Pinpoint the cell where the given text exists, returning its (X, Y) midpoint coordinate. 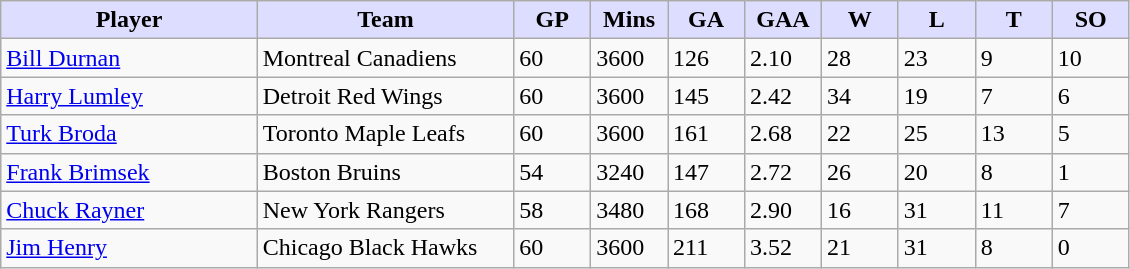
2.68 (782, 134)
Mins (630, 20)
GAA (782, 20)
0 (1090, 248)
T (1014, 20)
Team (385, 20)
L (936, 20)
Frank Brimsek (129, 172)
Harry Lumley (129, 96)
20 (936, 172)
168 (706, 210)
11 (1014, 210)
13 (1014, 134)
2.72 (782, 172)
GA (706, 20)
Chuck Rayner (129, 210)
22 (860, 134)
23 (936, 58)
58 (552, 210)
54 (552, 172)
147 (706, 172)
21 (860, 248)
5 (1090, 134)
126 (706, 58)
SO (1090, 20)
Chicago Black Hawks (385, 248)
Boston Bruins (385, 172)
Toronto Maple Leafs (385, 134)
GP (552, 20)
145 (706, 96)
2.42 (782, 96)
26 (860, 172)
Turk Broda (129, 134)
2.90 (782, 210)
28 (860, 58)
1 (1090, 172)
Detroit Red Wings (385, 96)
2.10 (782, 58)
10 (1090, 58)
W (860, 20)
3480 (630, 210)
New York Rangers (385, 210)
3.52 (782, 248)
25 (936, 134)
Montreal Canadiens (385, 58)
Player (129, 20)
Bill Durnan (129, 58)
16 (860, 210)
161 (706, 134)
3240 (630, 172)
211 (706, 248)
6 (1090, 96)
19 (936, 96)
9 (1014, 58)
34 (860, 96)
Jim Henry (129, 248)
